Search for the cell housing the specified text and yield its (x, y) center coordinate. 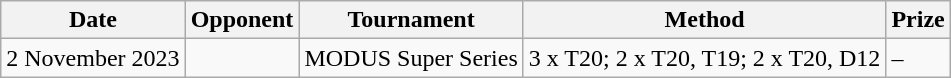
MODUS Super Series (411, 58)
Opponent (242, 20)
Prize (918, 20)
2 November 2023 (93, 58)
Method (704, 20)
– (918, 58)
Date (93, 20)
Tournament (411, 20)
3 x T20; 2 x T20, T19; 2 x T20, D12 (704, 58)
